Detect which cell encompasses the target text, then output its (X, Y) center coordinate. 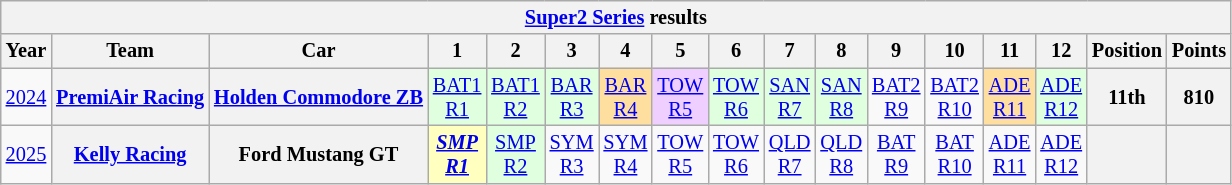
SYMR4 (626, 154)
Points (1199, 51)
SMPR2 (515, 154)
BAT2R10 (954, 97)
5 (680, 51)
2024 (26, 97)
BATR10 (954, 154)
Super2 Series results (616, 17)
9 (896, 51)
6 (736, 51)
3 (572, 51)
QLDR7 (790, 154)
BAT1R1 (457, 97)
Kelly Racing (130, 154)
Position (1127, 51)
QLDR8 (841, 154)
11 (1010, 51)
SANR8 (841, 97)
810 (1199, 97)
BATR9 (896, 154)
SYMR3 (572, 154)
Year (26, 51)
Ford Mustang GT (318, 154)
Team (130, 51)
SANR7 (790, 97)
Car (318, 51)
Holden Commodore ZB (318, 97)
BARR4 (626, 97)
2 (515, 51)
SMPR1 (457, 154)
1 (457, 51)
11th (1127, 97)
2025 (26, 154)
12 (1061, 51)
BARR3 (572, 97)
8 (841, 51)
BAT2R9 (896, 97)
10 (954, 51)
4 (626, 51)
BAT1R2 (515, 97)
PremiAir Racing (130, 97)
7 (790, 51)
